Find where the given text appears and provide that cell's center as (X, Y) coordinate. 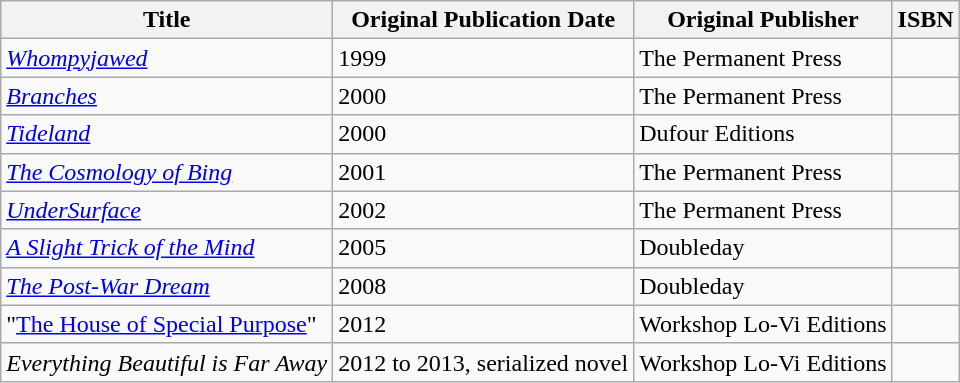
"The House of Special Purpose" (167, 324)
Original Publication Date (484, 20)
ISBN (926, 20)
2002 (484, 210)
Everything Beautiful is Far Away (167, 362)
Tideland (167, 134)
Whompyjawed (167, 58)
The Post-War Dream (167, 286)
2005 (484, 248)
A Slight Trick of the Mind (167, 248)
Title (167, 20)
Original Publisher (763, 20)
Dufour Editions (763, 134)
2012 to 2013, serialized novel (484, 362)
UnderSurface (167, 210)
2008 (484, 286)
2001 (484, 172)
1999 (484, 58)
Branches (167, 96)
The Cosmology of Bing (167, 172)
2012 (484, 324)
